Determine the (X, Y) coordinate at the center of the cell enclosing the given text.  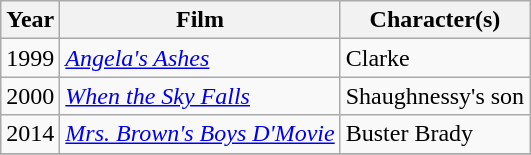
Shaughnessy's son (434, 96)
2000 (30, 96)
Mrs. Brown's Boys D'Movie (200, 134)
Film (200, 20)
Clarke (434, 58)
1999 (30, 58)
Character(s) (434, 20)
Buster Brady (434, 134)
2014 (30, 134)
When the Sky Falls (200, 96)
Angela's Ashes (200, 58)
Year (30, 20)
